From the cell containing the given text, extract its center point as [x, y] coordinate. 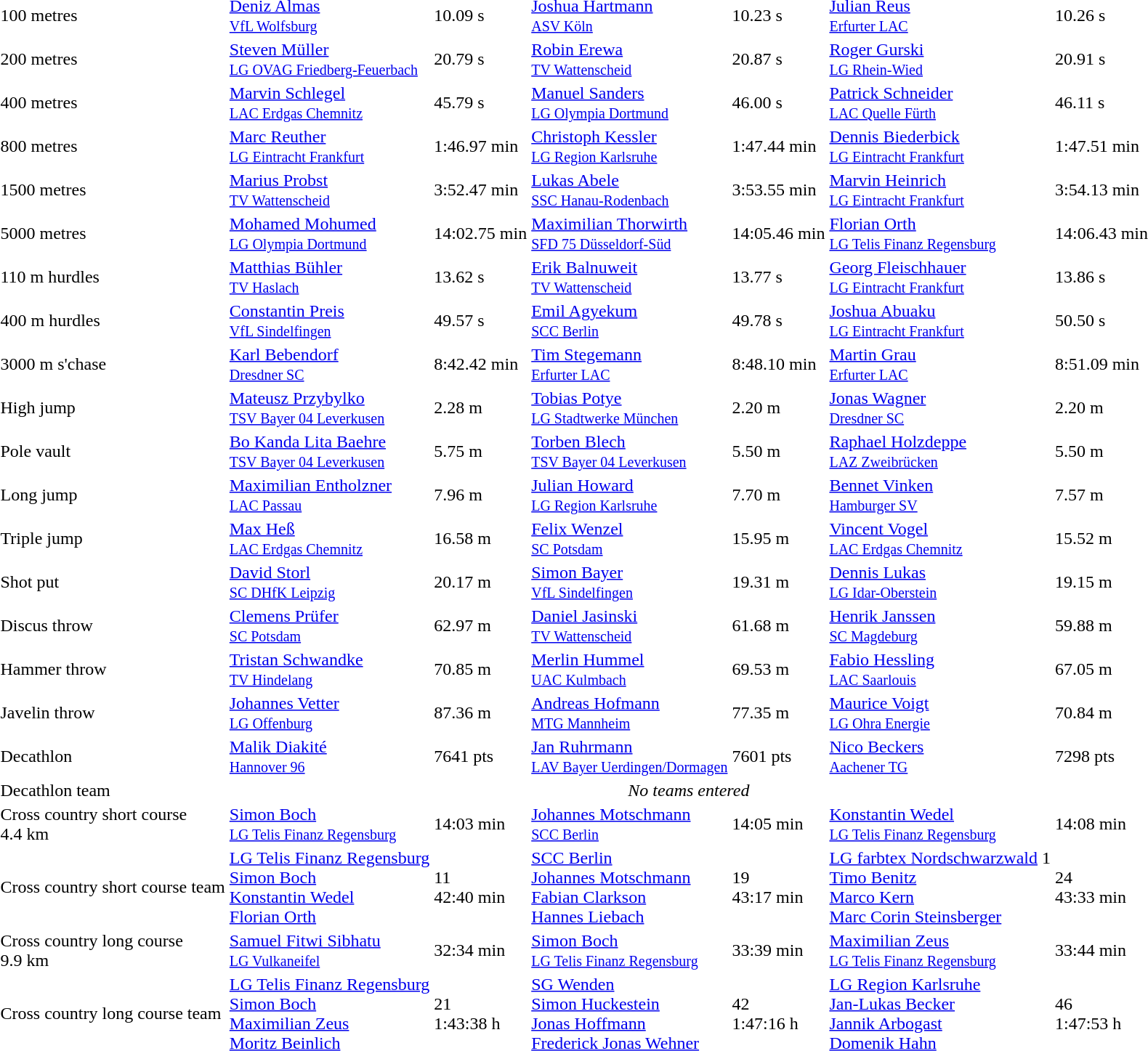
77.35 m [779, 713]
Tim StegemannErfurter LAC [629, 365]
Max HeßLAC Erdgas Chemnitz [329, 539]
Fabio HesslingLAC Saarlouis [940, 670]
2.20 m [779, 408]
Karl BebendorfDresdner SC [329, 365]
Julian HowardLG Region Karlsruhe [629, 495]
Jonas WagnerDresdner SC [940, 408]
Marvin HeinrichLG Eintracht Frankfurt [940, 190]
Felix WenzelSC Potsdam [629, 539]
Raphael HolzdeppeLAZ Zweibrücken [940, 452]
Clemens PrüferSC Potsdam [329, 626]
Mohamed MohumedLG Olympia Dortmund [329, 234]
Maximilian ZeusLG Telis Finanz Regensburg [940, 950]
49.57 s [481, 321]
49.78 s [779, 321]
Bo Kanda Lita BaehreTSV Bayer 04 Leverkusen [329, 452]
David StorlSC DHfK Leipzig [329, 583]
33:39 min [779, 950]
Nico BeckersAachener TG [940, 757]
Maximilian EntholznerLAC Passau [329, 495]
Merlin HummelUAC Kulmbach [629, 670]
7641 pts [481, 757]
Maximilian ThorwirthSFD 75 Düsseldorf-Süd [629, 234]
87.36 m [481, 713]
Simon BayerVfL Sindelfingen [629, 583]
20.87 s [779, 60]
2.28 m [481, 408]
14:05 min [779, 824]
8:42.42 min [481, 365]
Florian OrthLG Telis Finanz Regensburg [940, 234]
Erik BalnuweitTV Wattenscheid [629, 277]
Johannes VetterLG Offenburg [329, 713]
Marc ReutherLG Eintracht Frankfurt [329, 147]
7.70 m [779, 495]
5.75 m [481, 452]
7.96 m [481, 495]
45.79 s [481, 103]
7601 pts [779, 757]
Christoph KesslerLG Region Karlsruhe [629, 147]
5.50 m [779, 452]
15.95 m [779, 539]
Roger GurskiLG Rhein-Wied [940, 60]
Tristan SchwandkeTV Hindelang [329, 670]
20.79 s [481, 60]
Torben BlechTSV Bayer 04 Leverkusen [629, 452]
Daniel JasinskiTV Wattenscheid [629, 626]
14:02.75 min [481, 234]
14:05.46 min [779, 234]
1:46.97 min [481, 147]
8:48.10 min [779, 365]
Vincent VogelLAC Erdgas Chemnitz [940, 539]
Steven MüllerLG OVAG Friedberg-Feuerbach [329, 60]
Mateusz PrzybylkoTSV Bayer 04 Leverkusen [329, 408]
Konstantin WedelLG Telis Finanz Regensburg [940, 824]
46.00 s [779, 103]
16.58 m [481, 539]
Marvin SchlegelLAC Erdgas Chemnitz [329, 103]
SCC BerlinJohannes MotschmannFabian ClarksonHannes Liebach [629, 888]
Joshua AbuakuLG Eintracht Frankfurt [940, 321]
32:34 min [481, 950]
Henrik JanssenSC Magdeburg [940, 626]
Martin GrauErfurter LAC [940, 365]
Dennis LukasLG Idar-Oberstein [940, 583]
Dennis BiederbickLG Eintracht Frankfurt [940, 147]
Johannes MotschmannSCC Berlin [629, 824]
Lukas AbeleSSC Hanau-Rodenbach [629, 190]
LG farbtex Nordschwarzwald 1Timo BenitzMarco KernMarc Corin Steinsberger [940, 888]
Jan RuhrmannLAV Bayer Uerdingen/Dormagen [629, 757]
1943:17 min [779, 888]
14:03 min [481, 824]
Malik DiakitéHannover 96 [329, 757]
Manuel SandersLG Olympia Dortmund [629, 103]
LG Telis Finanz RegensburgSimon BochKonstantin WedelFlorian Orth [329, 888]
1142:40 min [481, 888]
Robin ErewaTV Wattenscheid [629, 60]
19.31 m [779, 583]
20.17 m [481, 583]
3:53.55 min [779, 190]
62.97 m [481, 626]
Georg FleischhauerLG Eintracht Frankfurt [940, 277]
3:52.47 min [481, 190]
70.85 m [481, 670]
Patrick SchneiderLAC Quelle Fürth [940, 103]
Constantin PreisVfL Sindelfingen [329, 321]
Samuel Fitwi SibhatuLG Vulkaneifel [329, 950]
61.68 m [779, 626]
Maurice VoigtLG Ohra Energie [940, 713]
13.62 s [481, 277]
69.53 m [779, 670]
13.77 s [779, 277]
1:47.44 min [779, 147]
Tobias PotyeLG Stadtwerke München [629, 408]
Matthias BühlerTV Haslach [329, 277]
Bennet VinkenHamburger SV [940, 495]
Marius ProbstTV Wattenscheid [329, 190]
Emil AgyekumSCC Berlin [629, 321]
Andreas HofmannMTG Mannheim [629, 713]
